Determine the (X, Y) coordinate at the center of the cell enclosing the given text.  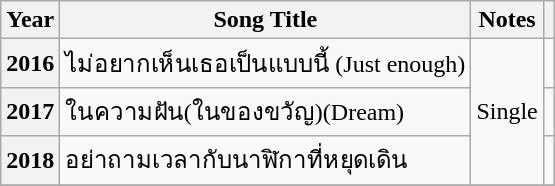
Single (507, 112)
ในความฝัน(ในของขวัญ)(Dream) (266, 112)
Song Title (266, 20)
Notes (507, 20)
Year (30, 20)
2017 (30, 112)
2016 (30, 64)
ไม่อยากเห็นเธอเป็นแบบนี้ (Just enough) (266, 64)
อย่าถามเวลากับนาฬิกาที่หยุดเดิน (266, 160)
2018 (30, 160)
